Extract the [X, Y] coordinate from the center of the cell holding the provided text.  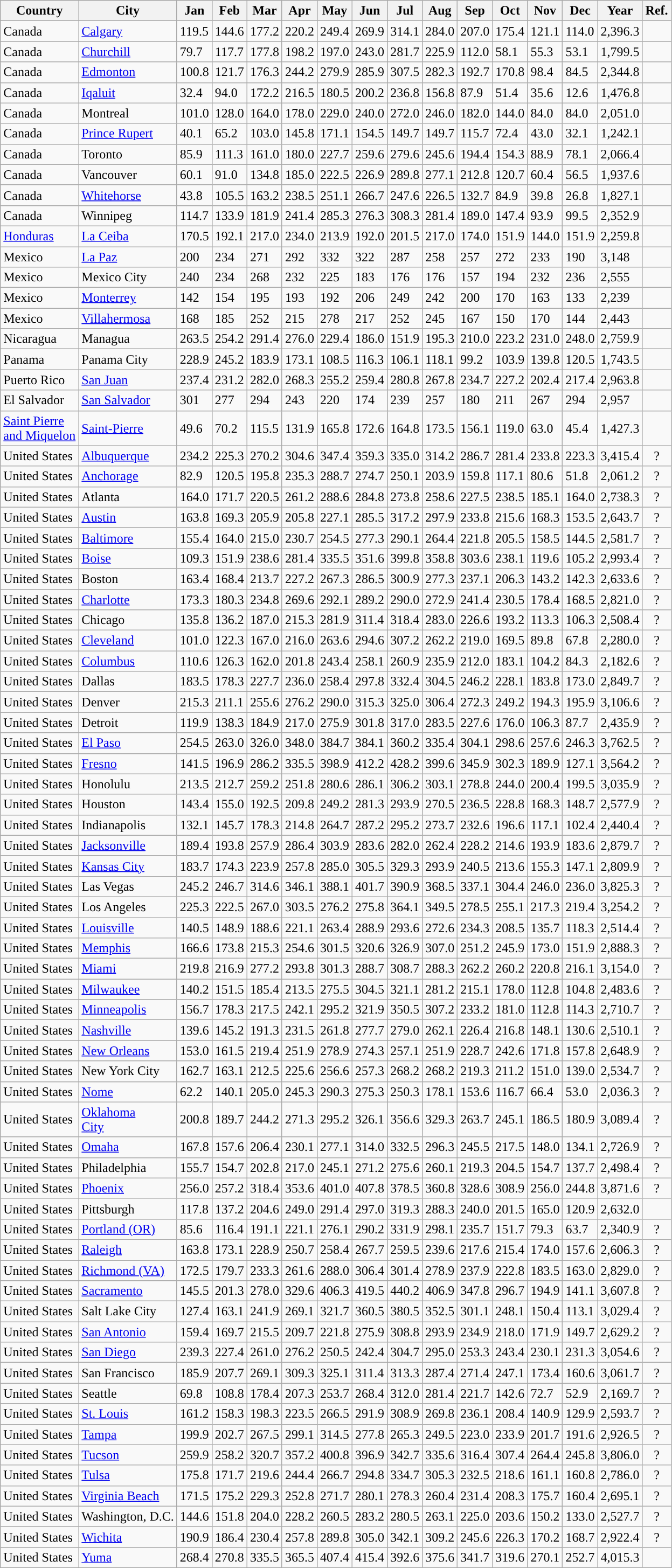
189.7 [230, 1120]
272.6 [440, 927]
Panama City [128, 359]
360.5 [370, 1312]
Vancouver [128, 175]
193 [300, 298]
Boise [128, 558]
Whitehorse [128, 195]
2,036.3 [620, 1092]
180.3 [230, 600]
2,849.7 [620, 682]
Country [40, 11]
160.8 [580, 1475]
166.6 [194, 948]
173.8 [230, 948]
Las Vegas [128, 886]
179.7 [230, 1270]
184.9 [264, 723]
215.0 [264, 538]
San Diego [128, 1352]
178.1 [440, 1092]
Omaha [128, 1147]
190 [580, 257]
288.9 [370, 927]
161.0 [264, 154]
254.2 [230, 339]
113.1 [580, 1312]
246.2 [475, 682]
297.9 [440, 517]
Sep [475, 11]
243.0 [370, 52]
Saint Pierreand Miquelon [40, 428]
115.7 [475, 134]
212.8 [475, 175]
287.4 [440, 1373]
300.9 [405, 579]
142.3 [580, 579]
80.6 [545, 476]
3,415.4 [620, 456]
139.6 [194, 1030]
290.1 [405, 538]
Jun [370, 11]
170.8 [510, 72]
165.0 [545, 1209]
245 [440, 318]
32.4 [194, 93]
250.5 [335, 1352]
139.0 [580, 1071]
162.7 [194, 1071]
235.3 [300, 476]
150 [510, 318]
163 [545, 298]
325.0 [405, 702]
174.3 [230, 866]
180.0 [300, 154]
183.9 [264, 359]
293.8 [300, 969]
51.4 [510, 93]
192.7 [475, 72]
297.0 [370, 1209]
225 [335, 277]
250.7 [300, 1250]
Cleveland [128, 641]
122.3 [230, 641]
198.2 [300, 52]
227.1 [335, 517]
331.9 [405, 1229]
279.0 [405, 1030]
283.0 [440, 620]
305.3 [440, 1475]
231.4 [475, 1496]
Denver [128, 702]
216.0 [300, 641]
227.6 [475, 723]
147.1 [580, 866]
304.1 [475, 743]
210.0 [475, 339]
251.1 [335, 195]
277.7 [370, 1030]
345.9 [475, 764]
242 [440, 298]
134.1 [580, 1147]
159.4 [194, 1332]
Pittsburgh [128, 1209]
183 [370, 277]
406.3 [335, 1291]
140.9 [545, 1414]
105.2 [580, 558]
Atlanta [128, 497]
118.1 [440, 359]
185.4 [264, 989]
440.2 [405, 1291]
106.1 [405, 359]
208.4 [510, 1414]
32.1 [580, 134]
138.3 [230, 723]
193.8 [230, 845]
267 [545, 400]
214.6 [510, 845]
245.5 [475, 1147]
Iqaluit [128, 93]
114.7 [194, 216]
258.1 [370, 661]
Montreal [128, 113]
201.8 [300, 661]
2,555 [620, 277]
270.1 [545, 1557]
Oct [510, 11]
3,871.6 [620, 1188]
209.8 [300, 804]
388.1 [335, 886]
200.2 [370, 93]
399.8 [405, 558]
215.5 [264, 1332]
390.9 [405, 886]
182.0 [475, 113]
251.8 [300, 784]
360.2 [405, 743]
292.1 [335, 600]
234.3 [475, 927]
52.9 [580, 1393]
148.9 [230, 927]
2,527.7 [620, 1516]
308.3 [405, 216]
217.6 [475, 1250]
39.8 [545, 195]
278.8 [475, 784]
261.8 [335, 1030]
181.0 [510, 1010]
181.9 [264, 216]
153.5 [580, 517]
3,254.2 [620, 907]
157 [475, 277]
62.2 [194, 1092]
173.5 [440, 428]
195.3 [440, 339]
Edmonton [128, 72]
2,809.9 [620, 866]
88.9 [545, 154]
2,239 [620, 298]
192 [335, 298]
1,476.8 [620, 93]
301.5 [335, 948]
134.8 [264, 175]
218.0 [510, 1332]
347.8 [475, 1291]
294.6 [370, 641]
127.4 [194, 1312]
1,427.3 [620, 428]
207.3 [300, 1393]
275.5 [335, 989]
207.0 [475, 31]
228.8 [510, 804]
258.2 [230, 1455]
Managua [128, 339]
144.5 [580, 538]
55.3 [545, 52]
196.9 [230, 764]
252.8 [300, 1496]
La Ceiba [128, 236]
326.1 [370, 1120]
65.2 [230, 134]
3,054.6 [620, 1352]
53.0 [580, 1092]
183.8 [545, 682]
Raleigh [128, 1250]
116.3 [370, 359]
267.8 [440, 380]
188.6 [264, 927]
139.8 [545, 359]
Mar [264, 11]
220 [335, 400]
214.8 [300, 825]
321.7 [335, 1312]
286.2 [264, 764]
173.4 [545, 1373]
204.5 [510, 1168]
103.0 [264, 134]
93.9 [545, 216]
112.0 [475, 52]
159.8 [475, 476]
263.6 [335, 641]
220.5 [264, 497]
153.0 [194, 1051]
99.2 [475, 359]
163.4 [194, 579]
175.7 [545, 1496]
231.0 [545, 339]
285.0 [335, 866]
Dec [580, 11]
212.7 [230, 784]
193.2 [510, 620]
114.3 [580, 1010]
270.8 [230, 1557]
203.6 [510, 1516]
260.9 [405, 661]
195.9 [580, 702]
Philadelphia [128, 1168]
272.3 [475, 702]
268 [264, 277]
248.0 [580, 339]
108.5 [335, 359]
1,827.1 [620, 195]
215.6 [510, 517]
192.1 [230, 236]
63.0 [545, 428]
Aug [440, 11]
185.0 [300, 175]
119.6 [545, 558]
263.0 [230, 743]
2,957 [620, 400]
San Francisco [128, 1373]
238.1 [510, 558]
277 [230, 400]
335.4 [440, 743]
231.2 [230, 380]
Indianapolis [128, 825]
272.0 [405, 113]
209.7 [300, 1332]
1,242.1 [620, 134]
263.7 [475, 1120]
415.4 [370, 1557]
255.1 [510, 907]
223.5 [300, 1414]
150.2 [545, 1516]
Albuquerque [128, 456]
213.7 [264, 579]
212.5 [264, 1071]
156.1 [475, 428]
195 [264, 298]
230.7 [300, 538]
151.0 [545, 1071]
133 [580, 298]
321.9 [370, 1010]
220.2 [300, 31]
307.4 [510, 1455]
69.8 [194, 1393]
244.8 [580, 1188]
194.4 [475, 154]
Wichita [128, 1537]
200.8 [194, 1120]
307.0 [440, 948]
312.0 [405, 1393]
133.0 [580, 1516]
358.8 [440, 558]
135.7 [545, 927]
145.5 [194, 1291]
249.4 [335, 31]
278 [335, 318]
229.4 [335, 339]
247.6 [405, 195]
OklahomaCity [128, 1120]
2,926.5 [620, 1434]
185 [230, 318]
232.6 [475, 825]
3,106.6 [620, 702]
261.2 [300, 497]
72.4 [510, 134]
286.1 [370, 784]
165.8 [335, 428]
253.3 [475, 1352]
297.8 [370, 682]
294.8 [370, 1475]
217.4 [580, 380]
296.7 [510, 1291]
167 [475, 318]
263.1 [440, 1516]
Feb [230, 11]
335.6 [440, 1455]
356.6 [405, 1120]
407.8 [370, 1188]
185.9 [194, 1373]
229.0 [335, 113]
2,633.6 [620, 579]
317.2 [405, 517]
286.4 [300, 845]
Anchorage [128, 476]
163.0 [580, 1270]
160.6 [580, 1373]
161.5 [230, 1051]
160.4 [580, 1496]
205.5 [510, 538]
2,829.0 [620, 1270]
2,695.1 [620, 1496]
289.2 [370, 600]
2,435.9 [620, 723]
283.2 [370, 1516]
1,799.5 [620, 52]
247.1 [510, 1373]
151.8 [230, 1516]
120.7 [510, 175]
266.5 [335, 1414]
236.1 [475, 1414]
171.8 [545, 1051]
216.1 [580, 969]
314.0 [370, 1147]
249.0 [300, 1209]
New York City [128, 1071]
103.9 [510, 359]
259.6 [370, 154]
239.6 [440, 1250]
246.3 [580, 743]
121.1 [545, 31]
43.8 [194, 195]
205.8 [300, 517]
280.5 [405, 1516]
252.7 [580, 1557]
270.5 [440, 804]
162.0 [264, 661]
231.5 [300, 1030]
261.0 [264, 1352]
291.9 [370, 1414]
286.7 [475, 456]
216.8 [510, 1030]
265.3 [405, 1434]
168 [194, 318]
Saint-Pierre [128, 428]
175.2 [230, 1496]
348.0 [300, 743]
257.2 [230, 1188]
Villahermosa [128, 318]
282.3 [440, 72]
234.0 [300, 236]
140.1 [230, 1092]
384.1 [370, 743]
328.6 [475, 1188]
Nome [128, 1092]
151.5 [230, 989]
187.0 [264, 620]
306.2 [405, 784]
341.7 [475, 1557]
3,762.5 [620, 743]
234.9 [475, 1332]
148.0 [545, 1147]
192.5 [264, 804]
257.1 [405, 1051]
274.3 [370, 1051]
Miami [128, 969]
118.3 [580, 927]
133.9 [230, 216]
2,888.3 [620, 948]
170.5 [194, 236]
105.5 [230, 195]
275.3 [370, 1092]
2,182.6 [620, 661]
43.0 [545, 134]
351.6 [370, 558]
2,629.2 [620, 1332]
309.3 [300, 1373]
199.9 [194, 1434]
Nov [545, 11]
2,593.7 [620, 1414]
161.1 [545, 1475]
206.4 [264, 1147]
173.3 [194, 600]
3,029.4 [620, 1312]
87.9 [475, 93]
230.4 [264, 1537]
375.6 [440, 1557]
May [335, 11]
251.2 [475, 948]
215 [300, 318]
126.3 [230, 661]
40.1 [194, 134]
2,577.9 [620, 804]
238.6 [264, 558]
190.9 [194, 1537]
San Antonio [128, 1332]
136.2 [230, 620]
4,015.3 [620, 1557]
262.1 [440, 1030]
2,963.8 [620, 380]
Minneapolis [128, 1010]
249.5 [440, 1434]
268.3 [300, 380]
204.0 [264, 1516]
St. Louis [128, 1414]
280.6 [335, 784]
Memphis [128, 948]
276.1 [335, 1229]
158.5 [545, 538]
111.3 [230, 154]
72.7 [545, 1393]
263.4 [335, 927]
115.5 [264, 428]
332.4 [405, 682]
258 [440, 257]
2,606.3 [620, 1250]
186.0 [370, 339]
142 [194, 298]
Milwaukee [128, 989]
191.1 [264, 1229]
226.3 [510, 1537]
274.7 [370, 476]
169.7 [230, 1332]
2,344.8 [620, 72]
49.6 [194, 428]
359.3 [370, 456]
281.9 [335, 620]
168.5 [580, 600]
2,534.7 [620, 1071]
Washington, D.C. [128, 1516]
259.4 [370, 380]
347.4 [335, 456]
204.6 [264, 1209]
121.7 [230, 72]
303.9 [335, 845]
296.3 [440, 1147]
Nicaragua [40, 339]
228.1 [510, 682]
195.8 [264, 476]
Houston [128, 804]
267.3 [335, 579]
335.0 [405, 456]
Baltimore [128, 538]
2,259.8 [620, 236]
272.9 [440, 600]
308.7 [405, 969]
237.9 [475, 1270]
3,148 [620, 257]
287.2 [370, 825]
63.7 [580, 1229]
298.6 [510, 743]
171.5 [194, 1496]
400.8 [335, 1455]
401.7 [370, 886]
267.0 [264, 907]
241.9 [264, 1312]
82.9 [194, 476]
271.2 [370, 1168]
2,066.4 [620, 154]
211.1 [230, 702]
219.6 [264, 1475]
304.4 [510, 886]
Ref. [656, 11]
201.3 [230, 1291]
353.6 [300, 1188]
219.8 [194, 969]
277.8 [370, 1434]
242.1 [300, 1010]
304.7 [405, 1352]
326.0 [264, 743]
257.9 [264, 845]
285.5 [370, 517]
169.3 [230, 517]
276.3 [370, 216]
167.8 [194, 1147]
201.7 [545, 1434]
176.0 [510, 723]
349.5 [440, 907]
197.0 [335, 52]
120.9 [580, 1209]
Mexico City [128, 277]
85.9 [194, 154]
258.6 [440, 497]
98.4 [545, 72]
Jan [194, 11]
292 [300, 257]
Puerto Rico [40, 380]
284.8 [370, 497]
Winnipeg [128, 216]
Toronto [128, 154]
320.6 [370, 948]
Nashville [128, 1030]
235.7 [475, 1229]
183.1 [510, 661]
308.8 [405, 1332]
352.5 [440, 1312]
337.1 [475, 886]
299.1 [300, 1434]
Tulsa [128, 1475]
322 [370, 257]
236.5 [475, 804]
Columbus [128, 661]
350.5 [405, 1010]
168.4 [230, 579]
2,443 [620, 318]
155.3 [545, 866]
New Orleans [128, 1051]
269.9 [370, 31]
315.3 [370, 702]
175.4 [510, 31]
332.5 [405, 1147]
156.7 [194, 1010]
320.7 [264, 1455]
3,564.2 [620, 764]
141.1 [580, 1291]
276.0 [300, 339]
186.4 [230, 1537]
Phoenix [128, 1188]
142.6 [510, 1393]
145.7 [230, 825]
329.6 [300, 1291]
84.9 [510, 195]
278.5 [475, 907]
290.3 [335, 1092]
202.4 [545, 380]
3,035.9 [620, 784]
303.1 [440, 784]
342.7 [405, 1455]
227.5 [475, 497]
2,340.9 [620, 1229]
Portland (OR) [128, 1229]
378.5 [405, 1188]
236 [580, 277]
334.7 [405, 1475]
285.3 [335, 216]
398.9 [335, 764]
250.1 [405, 476]
240 [194, 277]
307.5 [405, 72]
Dallas [128, 682]
87.7 [580, 723]
368.5 [440, 886]
245.8 [580, 1455]
2,051.0 [620, 113]
208.3 [510, 1496]
110.6 [194, 661]
119.5 [194, 31]
Churchill [128, 52]
153.6 [475, 1092]
235.9 [440, 661]
240.5 [475, 866]
407.4 [335, 1557]
Salt Lake City [128, 1312]
208.5 [510, 927]
219.0 [475, 641]
170.2 [545, 1537]
2,786.0 [620, 1475]
419.5 [370, 1291]
2,508.4 [620, 620]
91.0 [230, 175]
202.8 [264, 1168]
279.9 [335, 72]
305.0 [370, 1537]
213.6 [510, 866]
2,759.9 [620, 339]
278.3 [405, 1496]
155.0 [230, 804]
180.9 [580, 1120]
Honduras [40, 236]
2,821.0 [620, 600]
79.7 [194, 52]
City [128, 11]
2,396.3 [620, 31]
216.5 [300, 93]
301 [194, 400]
186.5 [545, 1120]
99.5 [580, 216]
275.6 [405, 1168]
114.0 [580, 31]
172.2 [264, 93]
189.4 [194, 845]
229.3 [264, 1496]
233.2 [475, 1010]
3,806.0 [620, 1455]
283.6 [370, 845]
104.8 [580, 989]
Detroit [128, 723]
277.2 [264, 969]
406.9 [440, 1291]
244.0 [510, 784]
128.0 [230, 113]
2,514.4 [620, 927]
Yuma [128, 1557]
El Salvador [40, 400]
3,154.0 [620, 969]
108.8 [230, 1393]
3,825.3 [620, 886]
428.2 [405, 764]
70.2 [230, 428]
280.8 [405, 380]
301.8 [370, 723]
116.4 [230, 1229]
79.3 [545, 1229]
1,743.5 [620, 359]
288.0 [335, 1270]
264.7 [335, 825]
243 [300, 400]
45.4 [580, 428]
183.7 [194, 866]
365.5 [300, 1557]
2,483.6 [620, 989]
290.2 [370, 1229]
145.8 [300, 134]
137.2 [230, 1209]
206 [370, 298]
2,993.4 [620, 558]
119.9 [194, 723]
194 [510, 277]
233.3 [264, 1270]
51.8 [580, 476]
El Paso [128, 743]
100.8 [194, 72]
236.8 [405, 93]
237.1 [475, 579]
301.4 [405, 1270]
Honolulu [128, 784]
Panama [40, 359]
220.8 [545, 969]
56.5 [580, 175]
301.3 [335, 969]
Tucson [128, 1455]
161.2 [194, 1414]
200.4 [545, 784]
271 [264, 257]
26.8 [580, 195]
78.1 [580, 154]
215.4 [510, 1250]
254.6 [300, 948]
185.1 [545, 497]
239 [405, 400]
244.4 [300, 1475]
119.0 [510, 428]
267.7 [370, 1250]
137.7 [580, 1168]
171.1 [335, 134]
288.6 [335, 497]
135.8 [194, 620]
Apr [300, 11]
242.4 [370, 1352]
228.7 [475, 1051]
Jacksonville [128, 845]
2,352.9 [620, 216]
221.7 [475, 1393]
293.6 [405, 927]
212.0 [475, 661]
143.4 [194, 804]
Monterrey [128, 298]
155.4 [194, 538]
2,879.7 [620, 845]
226.5 [440, 195]
35.6 [545, 93]
271.3 [300, 1120]
194.3 [545, 702]
2,581.7 [620, 538]
2,922.4 [620, 1537]
205.0 [264, 1092]
316.4 [475, 1455]
305.5 [370, 866]
Tampa [128, 1434]
154 [230, 298]
285.9 [370, 72]
242.6 [510, 1051]
2,648.9 [620, 1051]
234.8 [264, 600]
216.9 [230, 969]
271.7 [335, 1496]
2,169.7 [620, 1393]
260.4 [440, 1496]
237.4 [194, 380]
317.0 [405, 723]
215.1 [475, 989]
260.5 [335, 1516]
272 [510, 257]
342.1 [405, 1537]
2,726.9 [620, 1147]
226.9 [370, 175]
60.1 [194, 175]
225.9 [440, 52]
168.7 [580, 1537]
280.1 [370, 1496]
2,440.4 [620, 825]
12.6 [580, 93]
203.9 [440, 476]
2,643.7 [620, 517]
325.1 [335, 1373]
84.3 [580, 661]
67.8 [580, 641]
171.9 [545, 1332]
257.3 [370, 1071]
2,498.4 [620, 1168]
234.2 [194, 456]
246.7 [230, 886]
84.5 [580, 72]
314.6 [264, 886]
207.7 [230, 1373]
66.4 [545, 1092]
191.6 [580, 1434]
384.7 [335, 743]
163.2 [264, 195]
193.9 [545, 845]
223.0 [475, 1434]
261.6 [300, 1270]
250.3 [405, 1092]
180.5 [335, 93]
269.8 [440, 1414]
104.2 [545, 661]
260.1 [440, 1168]
249 [405, 298]
213.9 [335, 236]
140.5 [194, 927]
217.3 [545, 907]
2,510.1 [620, 1030]
2,738.3 [620, 497]
326.9 [405, 948]
164.8 [405, 428]
189.0 [475, 216]
267.5 [264, 1434]
151.7 [510, 1229]
357.2 [300, 1455]
262.4 [440, 845]
129.9 [580, 1414]
255.2 [335, 380]
2,632.0 [620, 1209]
234.7 [475, 380]
145.2 [230, 1030]
172.5 [194, 1270]
194.9 [545, 1291]
117.7 [230, 52]
Chicago [128, 620]
364.1 [405, 907]
321.1 [405, 989]
283.5 [440, 723]
177.8 [264, 52]
399.6 [440, 764]
155.7 [194, 1168]
319.6 [510, 1557]
217 [370, 318]
141.5 [194, 764]
189.9 [545, 764]
303.5 [300, 907]
223.2 [510, 339]
177.2 [264, 31]
196.6 [510, 825]
286.5 [370, 579]
314.2 [440, 456]
281.7 [405, 52]
205.9 [264, 517]
223.3 [580, 456]
192.0 [370, 236]
198.3 [264, 1414]
140.2 [194, 989]
332 [335, 257]
191.3 [264, 1030]
226.6 [475, 620]
412.2 [370, 764]
301.1 [475, 1312]
269.6 [300, 600]
150.4 [545, 1312]
167.0 [264, 641]
Prince Rupert [128, 134]
3,607.8 [620, 1291]
302.3 [510, 764]
263.5 [194, 339]
132.7 [475, 195]
245.9 [510, 948]
109.3 [194, 558]
Charlotte [128, 600]
85.6 [194, 1229]
380.5 [405, 1312]
130.6 [580, 1030]
281.3 [370, 804]
2,280.0 [620, 641]
175.8 [194, 1475]
Boston [128, 579]
273.8 [405, 497]
3,061.7 [620, 1373]
303.6 [475, 558]
304.6 [300, 456]
183.6 [580, 845]
Year [620, 11]
259.9 [194, 1455]
218.6 [510, 1475]
154.5 [370, 134]
401.0 [335, 1188]
113.3 [545, 620]
255.6 [264, 702]
253.7 [335, 1393]
116.7 [510, 1092]
131.9 [300, 428]
259.2 [264, 784]
2,061.2 [620, 476]
154.3 [510, 154]
3,089.4 [620, 1120]
102.4 [580, 825]
225.0 [475, 1516]
Kansas City [128, 866]
239.3 [194, 1352]
Seattle [128, 1393]
La Paz [128, 257]
169.5 [510, 641]
396.9 [370, 1455]
392.6 [405, 1557]
257.6 [545, 743]
1,937.6 [620, 175]
San Salvador [128, 400]
275.8 [370, 907]
225.6 [300, 1071]
279.6 [405, 154]
53.1 [580, 52]
206.3 [510, 579]
281.2 [440, 989]
156.8 [440, 93]
346.1 [300, 886]
180 [475, 400]
314.5 [335, 1434]
158.3 [230, 1414]
227.4 [230, 1352]
360.8 [440, 1188]
148.7 [580, 804]
259.5 [405, 1250]
211 [510, 400]
117.8 [194, 1209]
157.8 [580, 1051]
309.2 [440, 1537]
233.9 [510, 1434]
298.1 [440, 1229]
89.8 [545, 641]
223.9 [264, 866]
Los Angeles [128, 907]
256.6 [335, 1071]
284.0 [440, 31]
248.1 [510, 1312]
Fresno [128, 764]
San Juan [128, 380]
319.3 [405, 1209]
144 [580, 318]
Virginia Beach [128, 1496]
2,710.7 [620, 1010]
226.4 [475, 1030]
94.0 [230, 93]
127.1 [580, 764]
314.1 [405, 31]
211.2 [510, 1071]
313.3 [405, 1373]
232.5 [475, 1475]
172.6 [370, 428]
60.4 [545, 175]
199.5 [580, 784]
278.0 [264, 1291]
Louisville [128, 927]
174 [370, 400]
176.3 [264, 72]
230.5 [510, 600]
273.7 [440, 825]
270.2 [264, 456]
260.2 [510, 969]
245.3 [300, 1092]
58.1 [510, 52]
271.4 [475, 1373]
233 [545, 257]
Sacramento [128, 1291]
148.1 [545, 1030]
202.7 [230, 1434]
Calgary [128, 31]
Jul [405, 11]
143.2 [545, 579]
287 [405, 257]
Richmond (VA) [128, 1270]
295.0 [440, 1352]
147.4 [510, 216]
Austin [128, 517]
222.8 [510, 1270]
132.1 [194, 825]
231.3 [580, 1352]
